Output the [x, y] coordinate of the center of the cell containing the given text.  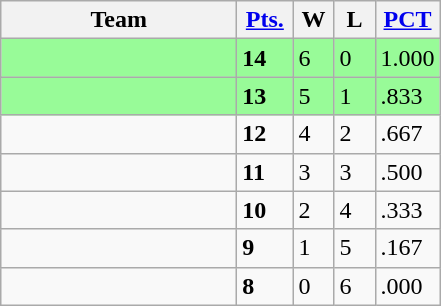
13 [265, 96]
11 [265, 172]
L [354, 20]
PCT [408, 20]
.833 [408, 96]
.167 [408, 248]
14 [265, 58]
8 [265, 286]
W [314, 20]
.667 [408, 134]
Team [119, 20]
1.000 [408, 58]
.500 [408, 172]
10 [265, 210]
9 [265, 248]
12 [265, 134]
.333 [408, 210]
.000 [408, 286]
Pts. [265, 20]
